Scan for the cell matching the given text and deliver its [X, Y] coordinate at center. 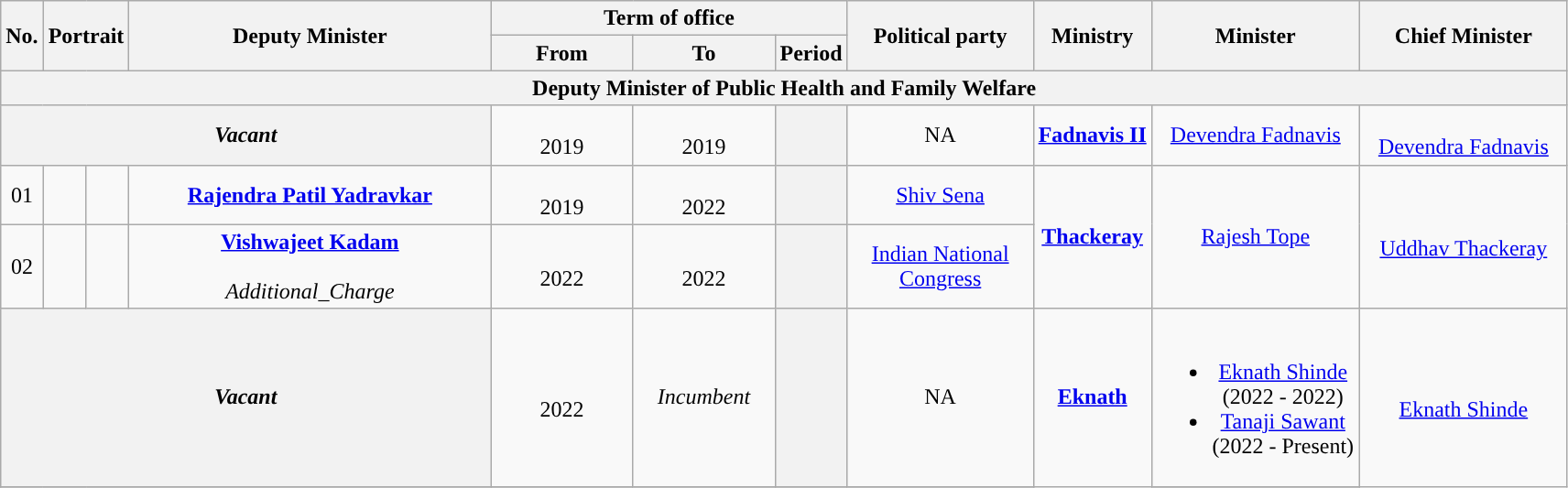
Deputy Minister [310, 36]
Uddhav Thackeray [1464, 236]
Vishwajeet Kadam Additional_Charge [310, 266]
Shiv Sena [940, 194]
Eknath Shinde(2022 - 2022)Tanaji Sawant (2022 - Present) [1255, 397]
Political party [940, 36]
Thackeray [1092, 236]
01 [22, 194]
Eknath [1092, 397]
Term of office [669, 18]
Portrait [86, 36]
Fadnavis II [1092, 136]
No. [22, 36]
From [562, 53]
Minister [1255, 36]
02 [22, 266]
Incumbent [703, 397]
Rajendra Patil Yadravkar [310, 194]
To [703, 53]
Eknath Shinde [1464, 397]
Indian National Congress [940, 266]
Period [811, 53]
Rajesh Tope [1255, 236]
Chief Minister [1464, 36]
Ministry [1092, 36]
Deputy Minister of Public Health and Family Welfare [784, 88]
